Capture the cell that displays the provided text and extract its (X, Y) central coordinate. 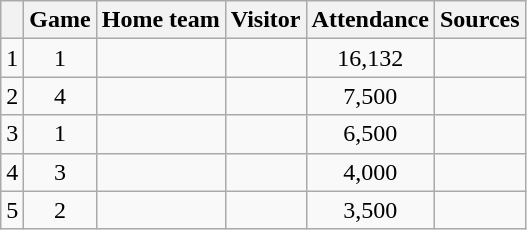
6,500 (370, 134)
16,132 (370, 58)
4,000 (370, 172)
7,500 (370, 96)
5 (12, 210)
Home team (160, 20)
3,500 (370, 210)
Sources (480, 20)
Visitor (266, 20)
Attendance (370, 20)
Game (60, 20)
